Determine the [x, y] coordinate at the center of the cell enclosing the given text.  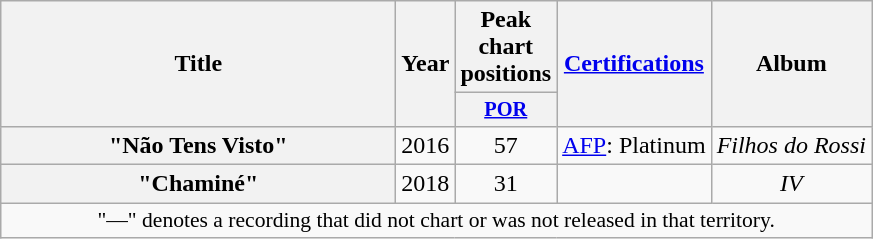
Certifications [634, 64]
31 [506, 184]
Album [791, 64]
"Não Tens Visto" [198, 145]
57 [506, 145]
Year [426, 64]
Peak chart positions [506, 47]
Filhos do Rossi [791, 145]
"Chaminé" [198, 184]
IV [791, 184]
2018 [426, 184]
"—" denotes a recording that did not chart or was not released in that territory. [436, 221]
2016 [426, 145]
AFP: Platinum [634, 145]
Title [198, 64]
POR [506, 110]
